Capture the cell that displays the provided text and extract its (x, y) central coordinate. 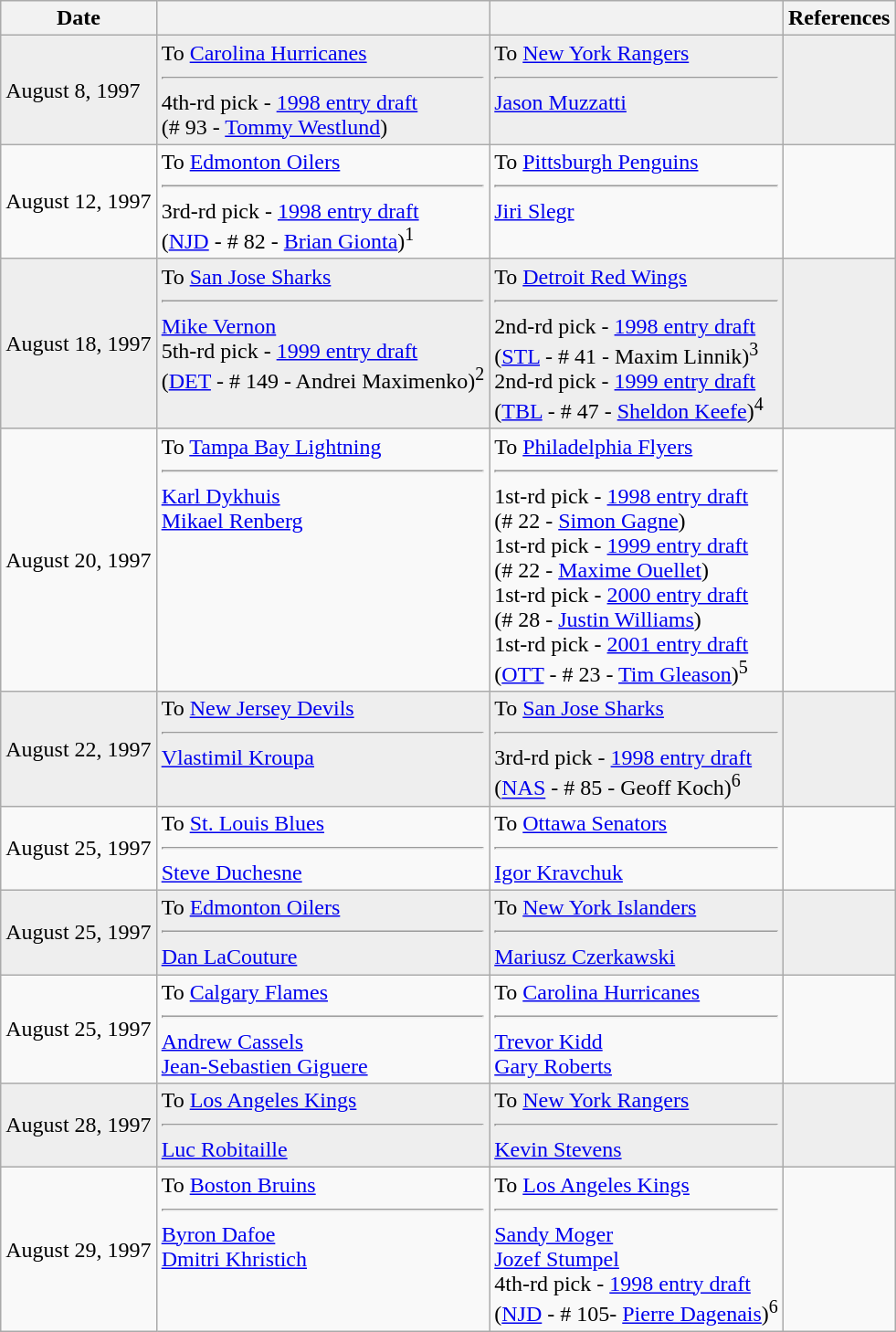
To Edmonton Oilers3rd-rd pick - 1998 entry draft(NJD - # 82 - Brian Gionta)1 (323, 202)
August 8, 1997 (79, 90)
To Carolina Hurricanes4th-rd pick - 1998 entry draft(# 93 - Tommy Westlund) (323, 90)
To Pittsburgh PenguinsJiri Slegr (637, 202)
August 29, 1997 (79, 1250)
To San Jose Sharks Mike Vernon5th-rd pick - 1999 entry draft(DET - # 149 - Andrei Maximenko)2 (323, 344)
August 18, 1997 (79, 344)
To Calgary FlamesAndrew CasselsJean-Sebastien Giguere (323, 1029)
To Detroit Red Wings2nd-rd pick - 1998 entry draft(STL - # 41 - Maxim Linnik)32nd-rd pick - 1999 entry draft(TBL - # 47 - Sheldon Keefe)4 (637, 344)
To San Jose Sharks3rd-rd pick - 1998 entry draft(NAS - # 85 - Geoff Koch)6 (637, 749)
To Ottawa SenatorsIgor Kravchuk (637, 849)
To Tampa Bay LightningKarl DykhuisMikael Renberg (323, 560)
To New York RangersKevin Stevens (637, 1126)
To Los Angeles KingsSandy MogerJozef Stumpel4th-rd pick - 1998 entry draft(NJD - # 105- Pierre Dagenais)6 (637, 1250)
To St. Louis BluesSteve Duchesne (323, 849)
To Los Angeles KingsLuc Robitaille (323, 1126)
To New York IslandersMariusz Czerkawski (637, 933)
To New York RangersJason Muzzatti (637, 90)
August 28, 1997 (79, 1126)
To Boston BruinsByron DafoeDmitri Khristich (323, 1250)
References (838, 18)
To Carolina HurricanesTrevor KiddGary Roberts (637, 1029)
August 22, 1997 (79, 749)
August 12, 1997 (79, 202)
To Edmonton OilersDan LaCouture (323, 933)
To New Jersey DevilsVlastimil Kroupa (323, 749)
Date (79, 18)
August 20, 1997 (79, 560)
